Find where the given text appears and provide that cell's center as [X, Y] coordinate. 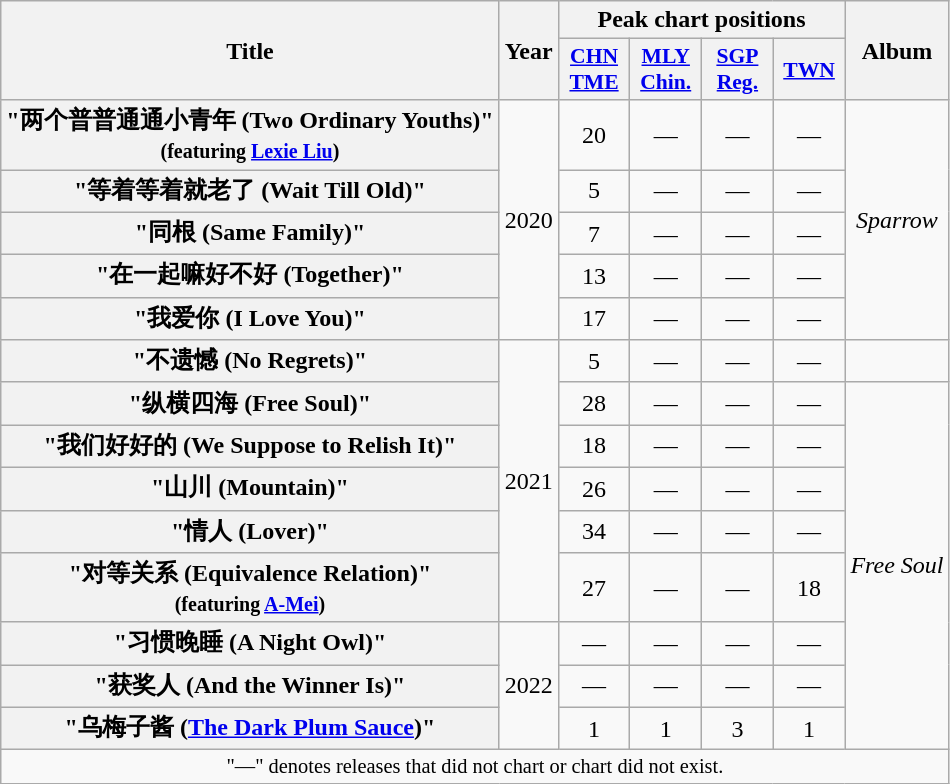
"纵横四海 (Free Soul)" [250, 404]
"对等关系 (Equivalence Relation)"(featuring A-Mei) [250, 588]
2020 [528, 220]
Sparrow [897, 220]
Year [528, 50]
CHN TME [594, 70]
"等着等着就老了 (Wait Till Old)" [250, 192]
Free Soul [897, 566]
"—" denotes releases that did not chart or chart did not exist. [475, 767]
13 [594, 276]
7 [594, 234]
"两个普普通通小青年 (Two Ordinary Youths)"(featuring Lexie Liu) [250, 135]
MLY Chin. [666, 70]
Title [250, 50]
2022 [528, 686]
"同根 (Same Family)" [250, 234]
28 [594, 404]
"山川 (Mountain)" [250, 488]
SGP Reg. [738, 70]
20 [594, 135]
"我们好好的 (We Suppose to Relish It)" [250, 446]
"乌梅子酱 (The Dark Plum Sauce)" [250, 728]
"不遗憾 (No Regrets)" [250, 362]
17 [594, 318]
3 [738, 728]
34 [594, 532]
"在一起嘛好不好 (Together)" [250, 276]
Album [897, 50]
"获奖人 (And the Winner Is)" [250, 686]
"我爱你 (I Love You)" [250, 318]
27 [594, 588]
2021 [528, 481]
TWN [809, 70]
Peak chart positions [702, 20]
"习惯晚睡 (A Night Owl)" [250, 644]
"情人 (Lover)" [250, 532]
26 [594, 488]
